Return (x, y) of the center of cell containing provided text 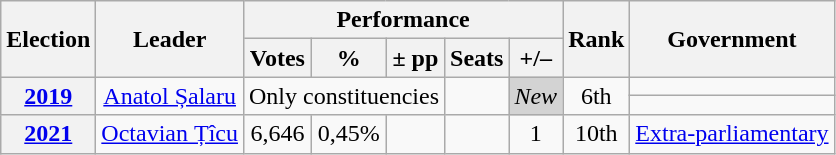
6th (596, 96)
Government (732, 39)
Octavian Țîcu (170, 134)
Performance (402, 20)
0,45% (348, 134)
2021 (48, 134)
1 (536, 134)
Seats (477, 58)
Anatol Șalaru (170, 96)
Leader (170, 39)
Votes (277, 58)
2019 (48, 96)
10th (596, 134)
6,646 (277, 134)
Extra-parliamentary (732, 134)
New (536, 96)
+/– (536, 58)
Only constituencies (344, 96)
± pp (415, 58)
Election (48, 39)
Rank (596, 39)
% (348, 58)
